Locate the cell with the specified text and output its [x, y] center coordinate. 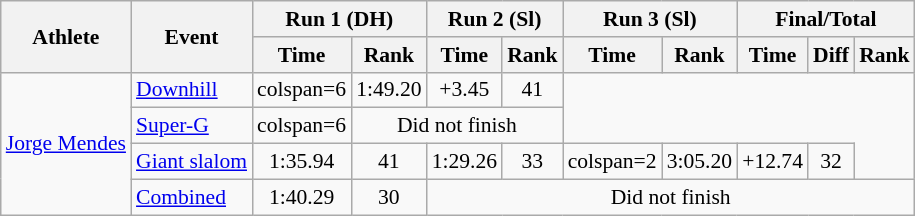
Diff [831, 55]
1:35.94 [302, 162]
33 [532, 162]
Event [192, 36]
1:40.29 [302, 197]
Super-G [192, 126]
30 [388, 197]
Run 2 (Sl) [495, 19]
Combined [192, 197]
Run 1 (DH) [340, 19]
Athlete [66, 36]
Run 3 (Sl) [650, 19]
Downhill [192, 90]
+12.74 [772, 162]
32 [831, 162]
colspan=2 [612, 162]
1:49.20 [388, 90]
Final/Total [826, 19]
3:05.20 [700, 162]
Giant slalom [192, 162]
+3.45 [464, 90]
1:29.26 [464, 162]
Jorge Mendes [66, 143]
